Extract the [x, y] coordinate from the center of the cell holding the provided text.  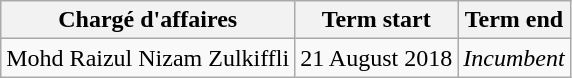
Chargé d'affaires [148, 20]
Incumbent [514, 58]
Mohd Raizul Nizam Zulkiffli [148, 58]
Term end [514, 20]
21 August 2018 [376, 58]
Term start [376, 20]
